Extract the (x, y) coordinate from the center of the cell holding the provided text.  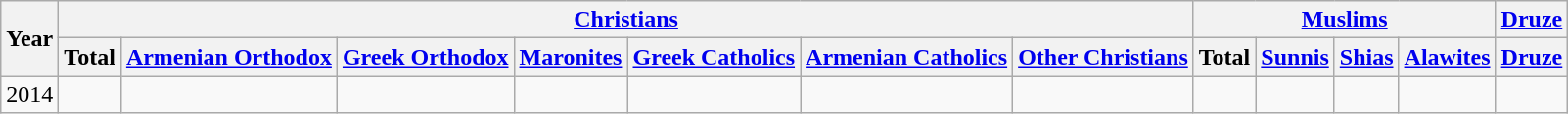
Muslims (1345, 20)
Shias (1366, 57)
Maronites (571, 57)
Armenian Orthodox (229, 57)
Other Christians (1104, 57)
2014 (29, 94)
Year (29, 38)
Sunnis (1295, 57)
Greek Catholics (715, 57)
Christians (626, 20)
Greek Orthodox (425, 57)
Armenian Catholics (906, 57)
Alawites (1447, 57)
